Determine the (X, Y) coordinate at the center of the cell enclosing the given text.  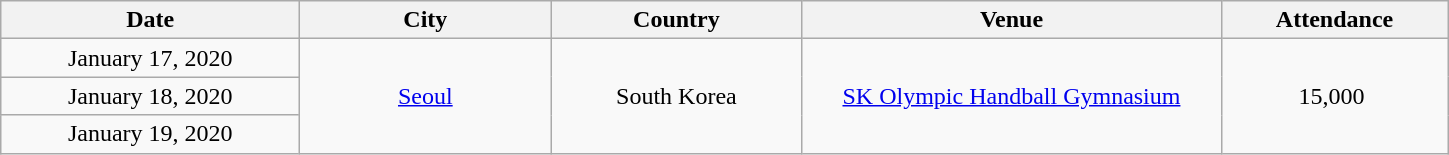
January 17, 2020 (150, 58)
January 19, 2020 (150, 134)
January 18, 2020 (150, 96)
Attendance (1334, 20)
SK Olympic Handball Gymnasium (1012, 96)
Date (150, 20)
City (426, 20)
South Korea (676, 96)
Seoul (426, 96)
15,000 (1334, 96)
Venue (1012, 20)
Country (676, 20)
